Scan for the cell matching the given text and deliver its (x, y) coordinate at center. 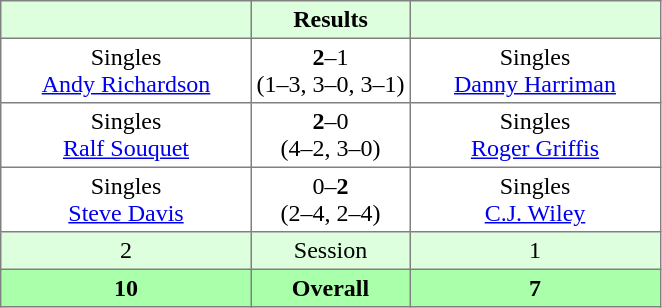
SinglesSteve Davis (126, 199)
Results (330, 20)
SinglesDanny Harriman (535, 70)
SinglesAndy Richardson (126, 70)
1 (535, 251)
Overall (330, 288)
2–1(1–3, 3–0, 3–1) (330, 70)
2–0(4–2, 3–0) (330, 135)
SinglesRoger Griffis (535, 135)
SinglesRalf Souquet (126, 135)
2 (126, 251)
10 (126, 288)
SinglesC.J. Wiley (535, 199)
Session (330, 251)
7 (535, 288)
0–2(2–4, 2–4) (330, 199)
